Identify which cell holds the provided text, then report its (x, y) central coordinate. 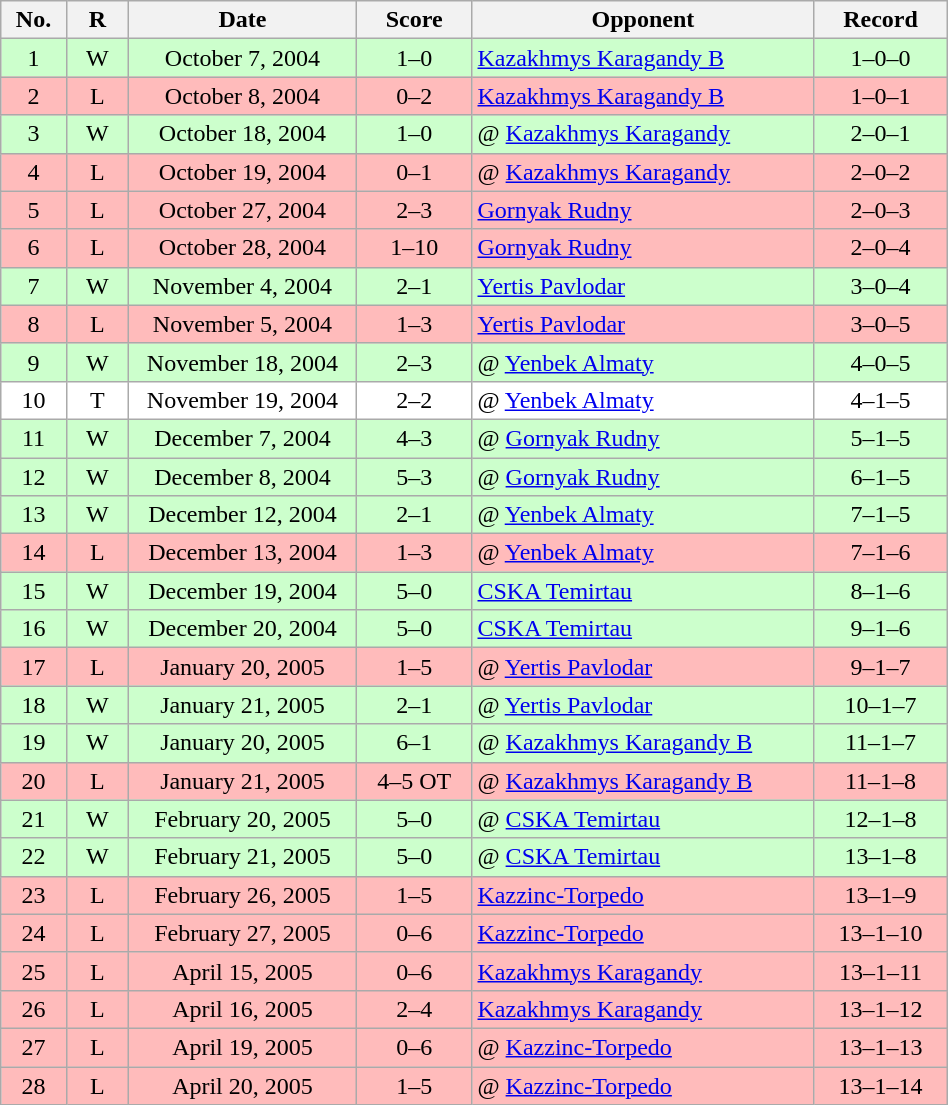
2–2 (414, 400)
2–0–1 (880, 134)
25 (34, 971)
February 27, 2005 (243, 933)
9 (34, 362)
7–1–6 (880, 553)
5–3 (414, 477)
8 (34, 324)
13–1–13 (880, 1047)
12 (34, 477)
1–0–1 (880, 96)
28 (34, 1085)
October 27, 2004 (243, 210)
November 4, 2004 (243, 286)
October 7, 2004 (243, 58)
5 (34, 210)
13–1–14 (880, 1085)
2 (34, 96)
December 7, 2004 (243, 438)
December 8, 2004 (243, 477)
3–0–5 (880, 324)
1–10 (414, 248)
2–0–2 (880, 172)
18 (34, 705)
November 5, 2004 (243, 324)
21 (34, 819)
6–1 (414, 743)
December 12, 2004 (243, 515)
13–1–12 (880, 1009)
4–0–5 (880, 362)
October 18, 2004 (243, 134)
Record (880, 20)
6 (34, 248)
9–1–6 (880, 629)
December 20, 2004 (243, 629)
9–1–7 (880, 667)
3 (34, 134)
13–1–8 (880, 857)
October 8, 2004 (243, 96)
13–1–11 (880, 971)
12–1–8 (880, 819)
T (97, 400)
13–1–10 (880, 933)
15 (34, 591)
April 15, 2005 (243, 971)
11–1–7 (880, 743)
1–0–0 (880, 58)
4–1–5 (880, 400)
December 13, 2004 (243, 553)
0–2 (414, 96)
R (97, 20)
17 (34, 667)
20 (34, 781)
11–1–8 (880, 781)
2–0–4 (880, 248)
19 (34, 743)
2–4 (414, 1009)
14 (34, 553)
6–1–5 (880, 477)
4–5 OT (414, 781)
Score (414, 20)
8–1–6 (880, 591)
5–1–5 (880, 438)
26 (34, 1009)
April 19, 2005 (243, 1047)
April 16, 2005 (243, 1009)
February 21, 2005 (243, 857)
7–1–5 (880, 515)
April 20, 2005 (243, 1085)
22 (34, 857)
November 18, 2004 (243, 362)
No. (34, 20)
0–1 (414, 172)
October 19, 2004 (243, 172)
November 19, 2004 (243, 400)
24 (34, 933)
10–1–7 (880, 705)
10 (34, 400)
27 (34, 1047)
October 28, 2004 (243, 248)
23 (34, 895)
4–3 (414, 438)
3–0–4 (880, 286)
11 (34, 438)
February 20, 2005 (243, 819)
Opponent (643, 20)
Date (243, 20)
2–0–3 (880, 210)
13–1–9 (880, 895)
7 (34, 286)
1 (34, 58)
16 (34, 629)
4 (34, 172)
13 (34, 515)
February 26, 2005 (243, 895)
December 19, 2004 (243, 591)
